Pinpoint the cell where the given text exists, returning its (X, Y) midpoint coordinate. 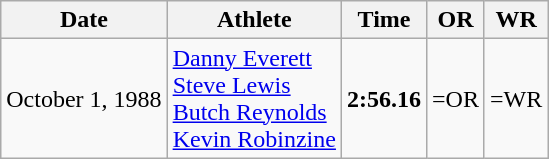
October 1, 1988 (84, 98)
=OR (456, 98)
Danny Everett Steve Lewis Butch Reynolds Kevin Robinzine (254, 98)
OR (456, 20)
WR (516, 20)
2:56.16 (384, 98)
Athlete (254, 20)
Time (384, 20)
Date (84, 20)
=WR (516, 98)
